Extract the [x, y] coordinate from the center of the cell holding the provided text.  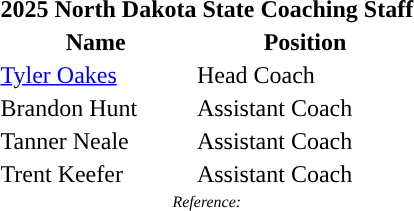
Position [304, 42]
Head Coach [304, 75]
